Identify which cell holds the provided text, then report its (x, y) central coordinate. 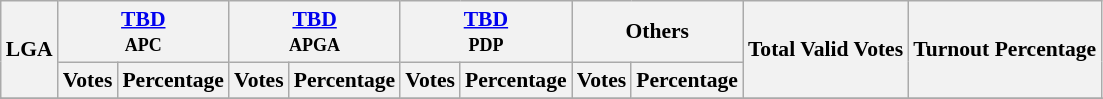
TBDAPGA (314, 32)
Turnout Percentage (1004, 50)
Total Valid Votes (826, 50)
LGA (30, 50)
TBDPDP (486, 32)
Others (658, 32)
TBDAPC (144, 32)
